For the text-containing cell, return its midpoint in (x, y) coordinate format. 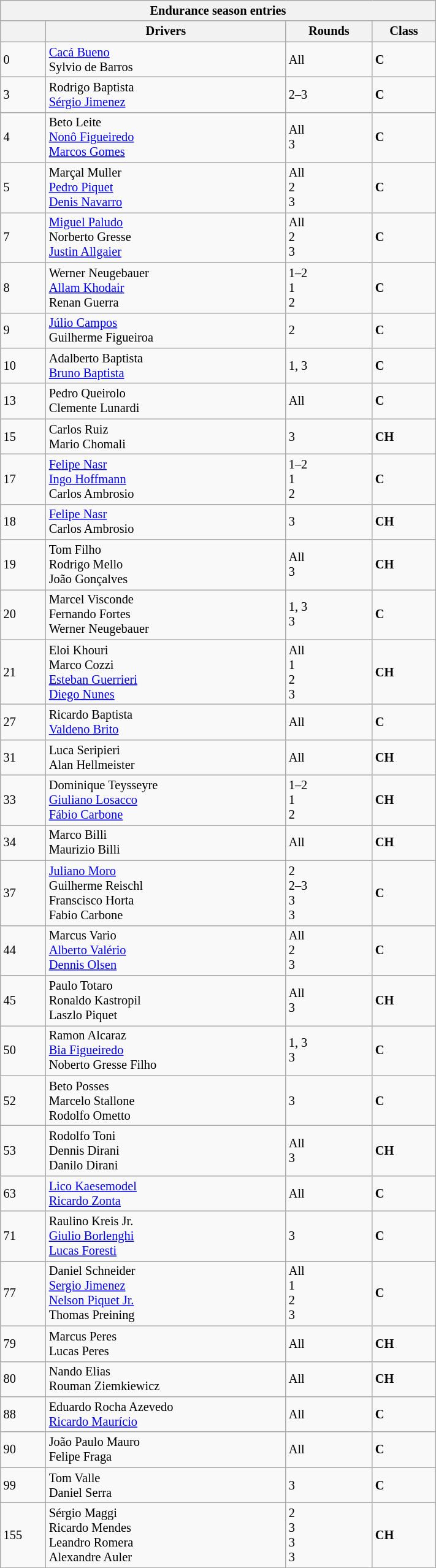
Eloi Khouri Marco Cozzi Esteban Guerrieri Diego Nunes (166, 672)
20 (23, 614)
7 (23, 237)
2–3 (329, 94)
Adalberto Baptista Bruno Baptista (166, 365)
50 (23, 1050)
4 (23, 137)
44 (23, 950)
Marcus Vario Alberto Valério Dennis Olsen (166, 950)
80 (23, 1379)
Endurance season entries (218, 10)
Daniel Schneider Sergio Jimenez Nelson Piquet Jr. Thomas Preining (166, 1293)
9 (23, 331)
99 (23, 1485)
Lico Kaesemodel Ricardo Zonta (166, 1193)
53 (23, 1150)
Marco Billi Maurizio Billi (166, 843)
155 (23, 1535)
Raulino Kreis Jr. Giulio Borlenghi Lucas Foresti (166, 1236)
Tom Filho Rodrigo Mello João Gonçalves (166, 565)
17 (23, 479)
Dominique Teysseyre Giuliano Losacco Fábio Carbone (166, 800)
33 (23, 800)
Paulo Totaro Ronaldo Kastropil Laszlo Piquet (166, 1000)
21 (23, 672)
Luca Seripieri Alan Hellmeister (166, 757)
Miguel Paludo Norberto Gresse Justin Allgaier (166, 237)
Werner Neugebauer Allam Khodair Renan Guerra (166, 288)
Ramon Alcaraz Bia Figueiredo Noberto Gresse Filho (166, 1050)
37 (23, 893)
Sérgio Maggi Ricardo Mendes Leandro Romera Alexandre Auler (166, 1535)
88 (23, 1414)
10 (23, 365)
27 (23, 722)
18 (23, 522)
Class (403, 31)
Nando Elias Rouman Ziemkiewicz (166, 1379)
Rodolfo Toni Dennis Dirani Danilo Dirani (166, 1150)
Rodrigo Baptista Sérgio Jimenez (166, 94)
71 (23, 1236)
Juliano Moro Guilherme Reischl Franscisco Horta Fabio Carbone (166, 893)
52 (23, 1101)
34 (23, 843)
Pedro Queirolo Clemente Lunardi (166, 401)
Drivers (166, 31)
13 (23, 401)
5 (23, 188)
19 (23, 565)
Beto Leite Nonô Figueiredo Marcos Gomes (166, 137)
77 (23, 1293)
22–333 (329, 893)
Marcus Peres Lucas Peres (166, 1344)
2 (329, 331)
Cacá Bueno Sylvio de Barros (166, 59)
1, 3 (329, 365)
Felipe Nasr Ingo Hoffmann Carlos Ambrosio (166, 479)
Júlio Campos Guilherme Figueiroa (166, 331)
Marcel Visconde Fernando Fortes Werner Neugebauer (166, 614)
Carlos Ruiz Mario Chomali (166, 437)
Tom Valle Daniel Serra (166, 1485)
15 (23, 437)
Eduardo Rocha Azevedo Ricardo Maurício (166, 1414)
Beto Posses Marcelo Stallone Rodolfo Ometto (166, 1101)
31 (23, 757)
Ricardo Baptista Valdeno Brito (166, 722)
45 (23, 1000)
63 (23, 1193)
2333 (329, 1535)
Felipe Nasr Carlos Ambrosio (166, 522)
79 (23, 1344)
8 (23, 288)
0 (23, 59)
Marçal Muller Pedro Piquet Denis Navarro (166, 188)
João Paulo Mauro Felipe Fraga (166, 1450)
90 (23, 1450)
Rounds (329, 31)
